Identify which cell holds the provided text, then report its (X, Y) central coordinate. 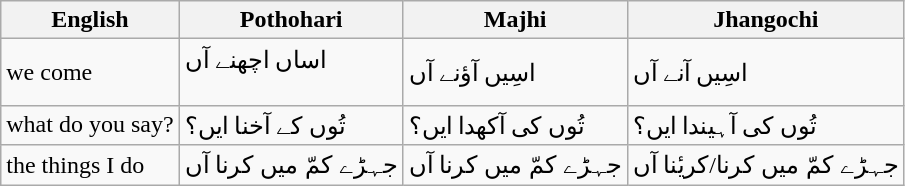
جہڑے کمّ میں کرنا/کریٔنا آں (766, 165)
اسِیں آؤنے آں (515, 72)
Pothohari (291, 20)
اساں اچھنے آں (291, 72)
the things I do (90, 165)
Majhi (515, 20)
تُوں کے آخنا ایں؟ (291, 125)
تُوں کی آکھدا ایں؟ (515, 125)
we come (90, 72)
تُوں کی آہیندا ایں؟ (766, 125)
Jhangochi (766, 20)
English (90, 20)
what do you say? (90, 125)
اسِیں آنے آں (766, 72)
